Identify which cell holds the provided text, then report its [X, Y] central coordinate. 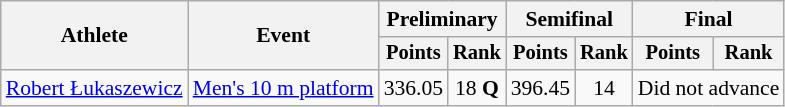
14 [604, 88]
336.05 [414, 88]
Final [709, 19]
18 Q [477, 88]
Preliminary [442, 19]
Event [284, 36]
Athlete [94, 36]
Men's 10 m platform [284, 88]
Semifinal [570, 19]
Robert Łukaszewicz [94, 88]
396.45 [540, 88]
Did not advance [709, 88]
